Provide the [x, y] coordinate of the cell's center where the given text is located.  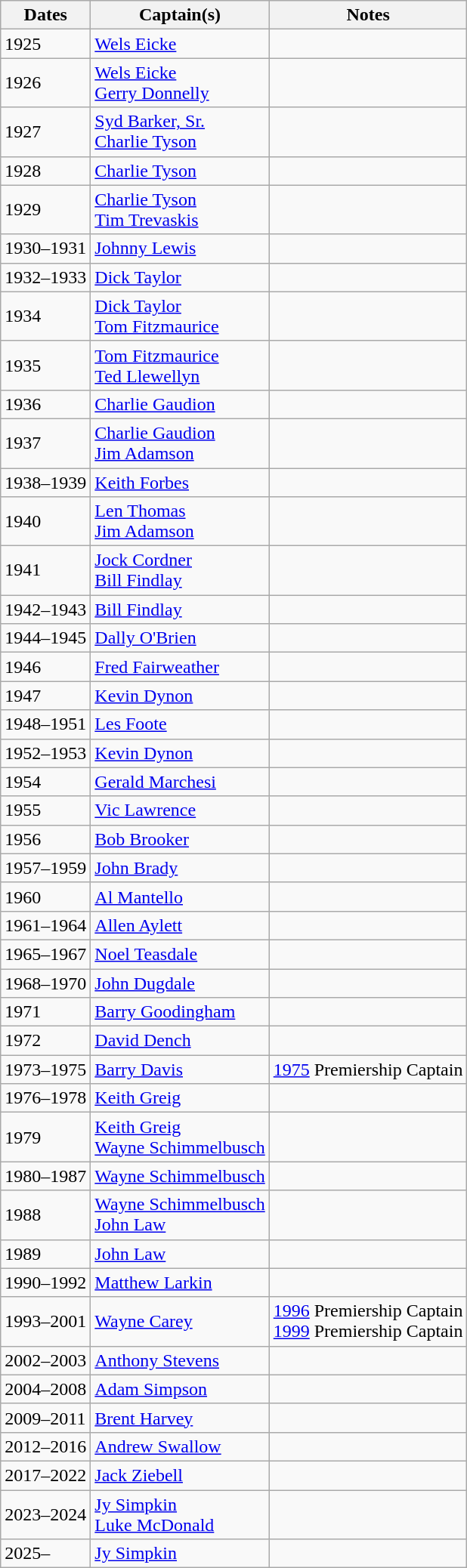
John Brady [180, 868]
John Dugdale [180, 983]
1937 [45, 443]
1957–1959 [45, 868]
1925 [45, 44]
Anthony Stevens [180, 1360]
1968–1970 [45, 983]
1936 [45, 404]
1980–1987 [45, 1176]
Keith Forbes [180, 483]
John Law [180, 1254]
1961–1964 [45, 925]
1973–1975 [45, 1070]
Johnny Lewis [180, 248]
1965–1967 [45, 954]
Jy Simpkin [180, 1554]
Dally O'Brien [180, 638]
1993–2001 [45, 1322]
Barry Goodingham [180, 1012]
1935 [45, 366]
1979 [45, 1137]
2023–2024 [45, 1514]
1988 [45, 1215]
Noel Teasdale [180, 954]
1996 Premiership Captain1999 Premiership Captain [368, 1322]
Captain(s) [180, 15]
2025– [45, 1554]
Keith Greig [180, 1098]
Tom FitzmauriceTed Llewellyn [180, 366]
1940 [45, 521]
Syd Barker, Sr.Charlie Tyson [180, 131]
1932–1933 [45, 277]
Dates [45, 15]
Wels Eicke [180, 44]
2017–2022 [45, 1475]
Charlie GaudionJim Adamson [180, 443]
Jack Ziebell [180, 1475]
2002–2003 [45, 1360]
Wayne SchimmelbuschJohn Law [180, 1215]
1941 [45, 571]
1934 [45, 316]
Bob Brooker [180, 839]
Al Mantello [180, 897]
1926 [45, 83]
1990–1992 [45, 1282]
Adam Simpson [180, 1389]
1952–1953 [45, 753]
Allen Aylett [180, 925]
1955 [45, 810]
Dick Taylor [180, 277]
Barry Davis [180, 1070]
1930–1931 [45, 248]
1976–1978 [45, 1098]
Jy SimpkinLuke McDonald [180, 1514]
1927 [45, 131]
2012–2016 [45, 1446]
2009–2011 [45, 1418]
Jock CordnerBill Findlay [180, 571]
1948–1951 [45, 724]
Keith GreigWayne Schimmelbusch [180, 1137]
Wels EickeGerry Donnelly [180, 83]
Charlie TysonTim Trevaskis [180, 210]
Bill Findlay [180, 610]
1971 [45, 1012]
Charlie Gaudion [180, 404]
Fred Fairweather [180, 667]
Dick TaylorTom Fitzmaurice [180, 316]
1928 [45, 171]
1938–1939 [45, 483]
1972 [45, 1041]
Wayne Schimmelbusch [180, 1176]
Len ThomasJim Adamson [180, 521]
Matthew Larkin [180, 1282]
Charlie Tyson [180, 171]
David Dench [180, 1041]
1942–1943 [45, 610]
1956 [45, 839]
Brent Harvey [180, 1418]
1989 [45, 1254]
Notes [368, 15]
1944–1945 [45, 638]
1960 [45, 897]
Les Foote [180, 724]
1954 [45, 782]
1947 [45, 696]
Gerald Marchesi [180, 782]
1929 [45, 210]
1975 Premiership Captain [368, 1070]
2004–2008 [45, 1389]
Andrew Swallow [180, 1446]
Wayne Carey [180, 1322]
Vic Lawrence [180, 810]
1946 [45, 667]
